From the cell containing the given text, extract its center point as (x, y) coordinate. 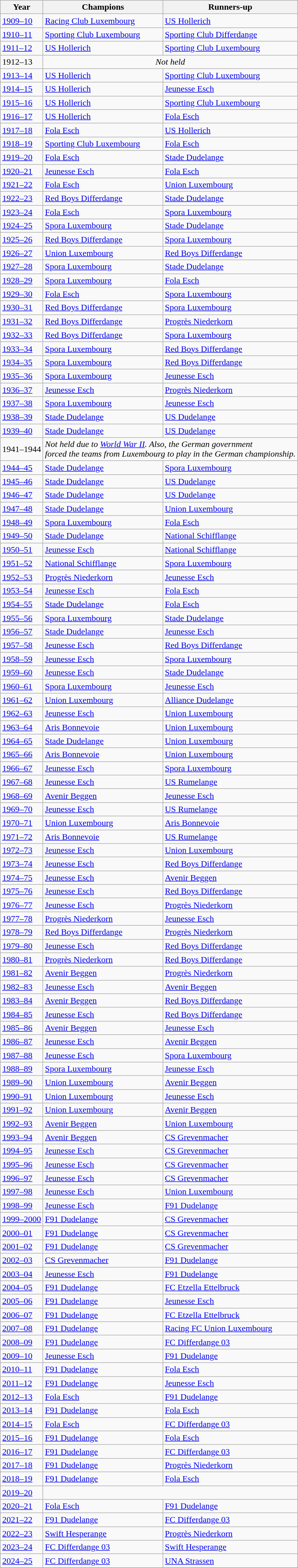
2013–14 (22, 1410)
Year (22, 7)
1972–73 (22, 850)
1992–93 (22, 1124)
1965–66 (22, 755)
2018–19 (22, 1479)
1934–35 (22, 362)
1973–74 (22, 864)
1966–67 (22, 768)
1988–89 (22, 1069)
1977–78 (22, 919)
1993–94 (22, 1137)
2012–13 (22, 1397)
1950–51 (22, 550)
1970–71 (22, 823)
2019–20 (22, 1492)
2008–09 (22, 1342)
1948–49 (22, 522)
2011–12 (22, 1383)
2005–06 (22, 1301)
Runners-up (231, 7)
1989–90 (22, 1083)
1968–69 (22, 795)
1921–22 (22, 185)
1910–11 (22, 34)
2006–07 (22, 1315)
1999–2000 (22, 1219)
2001–02 (22, 1246)
1964–65 (22, 741)
Not held (170, 62)
1960–61 (22, 686)
1922–23 (22, 199)
1917–18 (22, 130)
1995–96 (22, 1165)
1951–52 (22, 563)
1923–24 (22, 212)
1924–25 (22, 226)
2002–03 (22, 1260)
Sporting Club Differdange (231, 34)
1982–83 (22, 987)
1936–37 (22, 389)
2015–16 (22, 1438)
1938–39 (22, 417)
1927–28 (22, 267)
1933–34 (22, 349)
1978–79 (22, 932)
1941–1944 (22, 449)
1915–16 (22, 103)
Alliance Dudelange (231, 700)
Racing Club Luxembourg (103, 21)
Champions (103, 7)
1930–31 (22, 308)
1971–72 (22, 837)
1976–77 (22, 905)
1914–15 (22, 89)
1991–92 (22, 1110)
1980–81 (22, 960)
Racing FC Union Luxembourg (231, 1329)
1928–29 (22, 280)
2023–24 (22, 1547)
2021–22 (22, 1520)
2017–18 (22, 1465)
1909–10 (22, 21)
1954–55 (22, 604)
1929–30 (22, 294)
1998–99 (22, 1205)
2004–05 (22, 1288)
1985–86 (22, 1028)
1918–19 (22, 144)
1937–38 (22, 403)
1983–84 (22, 1000)
1952–53 (22, 577)
2022–23 (22, 1534)
1958–59 (22, 659)
1913–14 (22, 75)
1986–87 (22, 1041)
1926–27 (22, 253)
1997–98 (22, 1192)
1974–75 (22, 878)
1912–13 (22, 62)
2009–10 (22, 1356)
1916–17 (22, 116)
1967–68 (22, 782)
1956–57 (22, 632)
1911–12 (22, 48)
1953–54 (22, 591)
1944–45 (22, 468)
1919–20 (22, 157)
1987–88 (22, 1055)
1975–76 (22, 891)
2010–11 (22, 1369)
1945–46 (22, 481)
1981–82 (22, 973)
1959–60 (22, 673)
1957–58 (22, 645)
2003–04 (22, 1274)
2014–15 (22, 1424)
1955–56 (22, 618)
1984–85 (22, 1014)
UNA Strassen (231, 1561)
1947–48 (22, 509)
1939–40 (22, 431)
1963–64 (22, 727)
Not held due to World War II. Also, the German government forced the teams from Luxembourg to play in the German championship. (170, 449)
2024–25 (22, 1561)
2020–21 (22, 1506)
1946–47 (22, 495)
1931–32 (22, 321)
1996–97 (22, 1178)
2000–01 (22, 1233)
1961–62 (22, 700)
1994–95 (22, 1151)
1935–36 (22, 376)
1925–26 (22, 239)
1949–50 (22, 536)
1969–70 (22, 809)
1990–91 (22, 1096)
1932–33 (22, 335)
2016–17 (22, 1451)
1920–21 (22, 171)
1979–80 (22, 946)
2007–08 (22, 1329)
1962–63 (22, 714)
